Output the (x, y) coordinate of the center of the cell containing the given text.  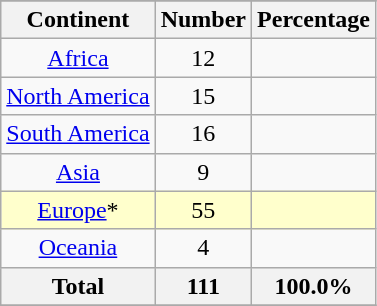
North America (78, 96)
111 (203, 286)
Number (203, 20)
12 (203, 58)
Oceania (78, 248)
15 (203, 96)
100.0% (314, 286)
Africa (78, 58)
9 (203, 172)
Continent (78, 20)
4 (203, 248)
Asia (78, 172)
South America (78, 134)
16 (203, 134)
Total (78, 286)
Europe* (78, 210)
Percentage (314, 20)
55 (203, 210)
